Locate the cell with the specified text and output its (X, Y) center coordinate. 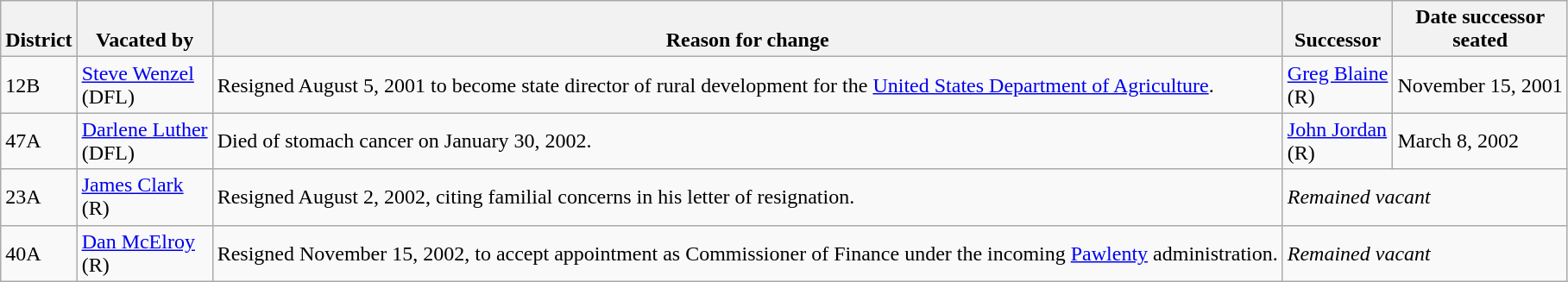
23A (39, 197)
Greg Blaine(R) (1338, 85)
Resigned August 2, 2002, citing familial concerns in his letter of resignation. (747, 197)
John Jordan(R) (1338, 141)
March 8, 2002 (1480, 141)
Resigned August 5, 2001 to become state director of rural development for the United States Department of Agriculture. (747, 85)
Vacated by (145, 29)
Reason for change (747, 29)
47A (39, 141)
District (39, 29)
Date successorseated (1480, 29)
12B (39, 85)
November 15, 2001 (1480, 85)
Died of stomach cancer on January 30, 2002. (747, 141)
Resigned November 15, 2002, to accept appointment as Commissioner of Finance under the incoming Pawlenty administration. (747, 254)
Dan McElroy(R) (145, 254)
Successor (1338, 29)
James Clark(R) (145, 197)
Steve Wenzel(DFL) (145, 85)
40A (39, 254)
Darlene Luther(DFL) (145, 141)
